For the text-containing cell, return its midpoint in (x, y) coordinate format. 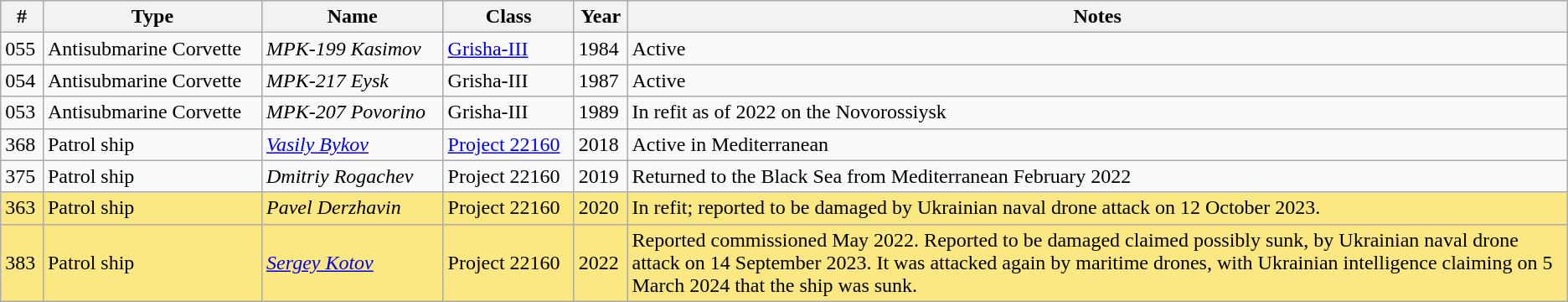
Class (508, 17)
363 (22, 208)
054 (22, 81)
053 (22, 112)
2022 (601, 263)
2018 (601, 144)
1987 (601, 81)
Name (352, 17)
Vasily Bykov (352, 144)
Sergey Kotov (352, 263)
1989 (601, 112)
Active in Mediterranean (1097, 144)
2019 (601, 176)
MPK-217 Eysk (352, 81)
MPK-199 Kasimov (352, 49)
383 (22, 263)
Dmitriy Rogachev (352, 176)
# (22, 17)
055 (22, 49)
2020 (601, 208)
Notes (1097, 17)
In refit; reported to be damaged by Ukrainian naval drone attack on 12 October 2023. (1097, 208)
In refit as of 2022 on the Novorossiysk (1097, 112)
Pavel Derzhavin (352, 208)
Year (601, 17)
375 (22, 176)
1984 (601, 49)
368 (22, 144)
Type (152, 17)
MPK-207 Povorino (352, 112)
Returned to the Black Sea from Mediterranean February 2022 (1097, 176)
